Return the [X, Y] coordinate for the center point of the cell that contains the specified text.  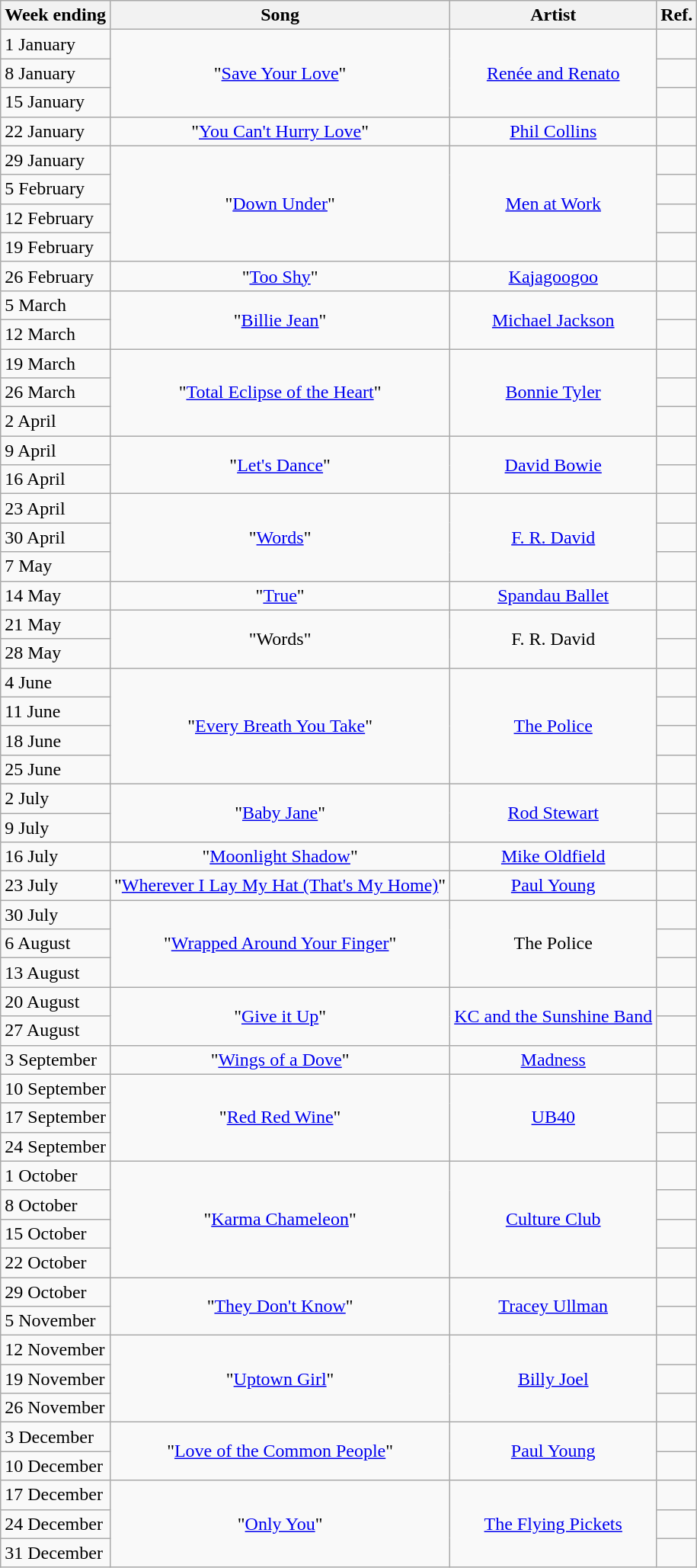
Ref. [676, 15]
Spandau Ballet [553, 595]
24 September [56, 1146]
26 February [56, 276]
Michael Jackson [553, 319]
27 August [56, 1031]
17 September [56, 1117]
3 December [56, 1437]
The Flying Pickets [553, 1524]
Phil Collins [553, 131]
28 May [56, 653]
Men at Work [553, 204]
13 August [56, 973]
Song [280, 15]
17 December [56, 1495]
1 January [56, 44]
9 July [56, 827]
"Karma Chameleon" [280, 1219]
23 July [56, 886]
26 November [56, 1408]
"Love of the Common People" [280, 1451]
24 December [56, 1524]
30 April [56, 537]
"Billie Jean" [280, 319]
"They Don't Know" [280, 1307]
Culture Club [553, 1219]
29 January [56, 160]
"Let's Dance" [280, 465]
UB40 [553, 1117]
9 April [56, 451]
16 April [56, 479]
"Wings of a Dove" [280, 1060]
Billy Joel [553, 1379]
5 February [56, 189]
29 October [56, 1292]
Bonnie Tyler [553, 393]
15 October [56, 1233]
7 May [56, 566]
"Moonlight Shadow" [280, 857]
4 June [56, 682]
"Wrapped Around Your Finger" [280, 944]
6 August [56, 944]
26 March [56, 393]
15 January [56, 102]
25 June [56, 769]
1 October [56, 1175]
"Uptown Girl" [280, 1379]
"Only You" [280, 1524]
"Give it Up" [280, 1016]
Kajagoogoo [553, 276]
22 January [56, 131]
"Down Under" [280, 204]
Madness [553, 1060]
"True" [280, 595]
8 October [56, 1204]
"You Can't Hurry Love" [280, 131]
10 September [56, 1089]
David Bowie [553, 465]
Renée and Renato [553, 73]
30 July [56, 915]
"Baby Jane" [280, 813]
16 July [56, 857]
12 February [56, 218]
19 February [56, 247]
Tracey Ullman [553, 1307]
"Save Your Love" [280, 73]
"Red Red Wine" [280, 1117]
23 April [56, 508]
22 October [56, 1262]
"Wherever I Lay My Hat (That's My Home)" [280, 886]
8 January [56, 73]
Week ending [56, 15]
"Every Breath You Take" [280, 726]
18 June [56, 740]
19 March [56, 364]
2 April [56, 422]
20 August [56, 1002]
12 November [56, 1350]
Artist [553, 15]
10 December [56, 1466]
5 March [56, 305]
5 November [56, 1321]
Rod Stewart [553, 813]
31 December [56, 1553]
21 May [56, 624]
14 May [56, 595]
KC and the Sunshine Band [553, 1016]
19 November [56, 1379]
11 June [56, 711]
"Total Eclipse of the Heart" [280, 393]
2 July [56, 798]
"Too Shy" [280, 276]
12 March [56, 334]
3 September [56, 1060]
Mike Oldfield [553, 857]
